Output the (x, y) coordinate of the center of the cell containing the given text.  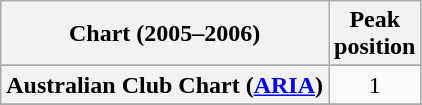
1 (374, 85)
Chart (2005–2006) (165, 34)
Peakposition (374, 34)
Australian Club Chart (ARIA) (165, 85)
